Scan for the cell matching the given text and deliver its [X, Y] coordinate at center. 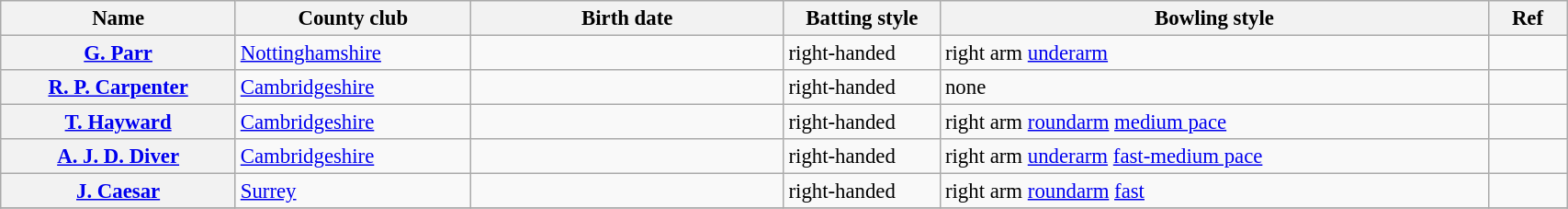
A. J. D. Diver [118, 157]
right arm underarm [1214, 53]
Ref [1527, 18]
J. Caesar [118, 192]
T. Hayward [118, 122]
County club [353, 18]
Surrey [353, 192]
right arm underarm fast-medium pace [1214, 157]
R. P. Carpenter [118, 87]
Nottinghamshire [353, 53]
none [1214, 87]
Name [118, 18]
Batting style [862, 18]
right arm roundarm fast [1214, 192]
Bowling style [1214, 18]
G. Parr [118, 53]
right arm roundarm medium pace [1214, 122]
Birth date [626, 18]
